Provide the [x, y] coordinate of the cell's center where the given text is located.  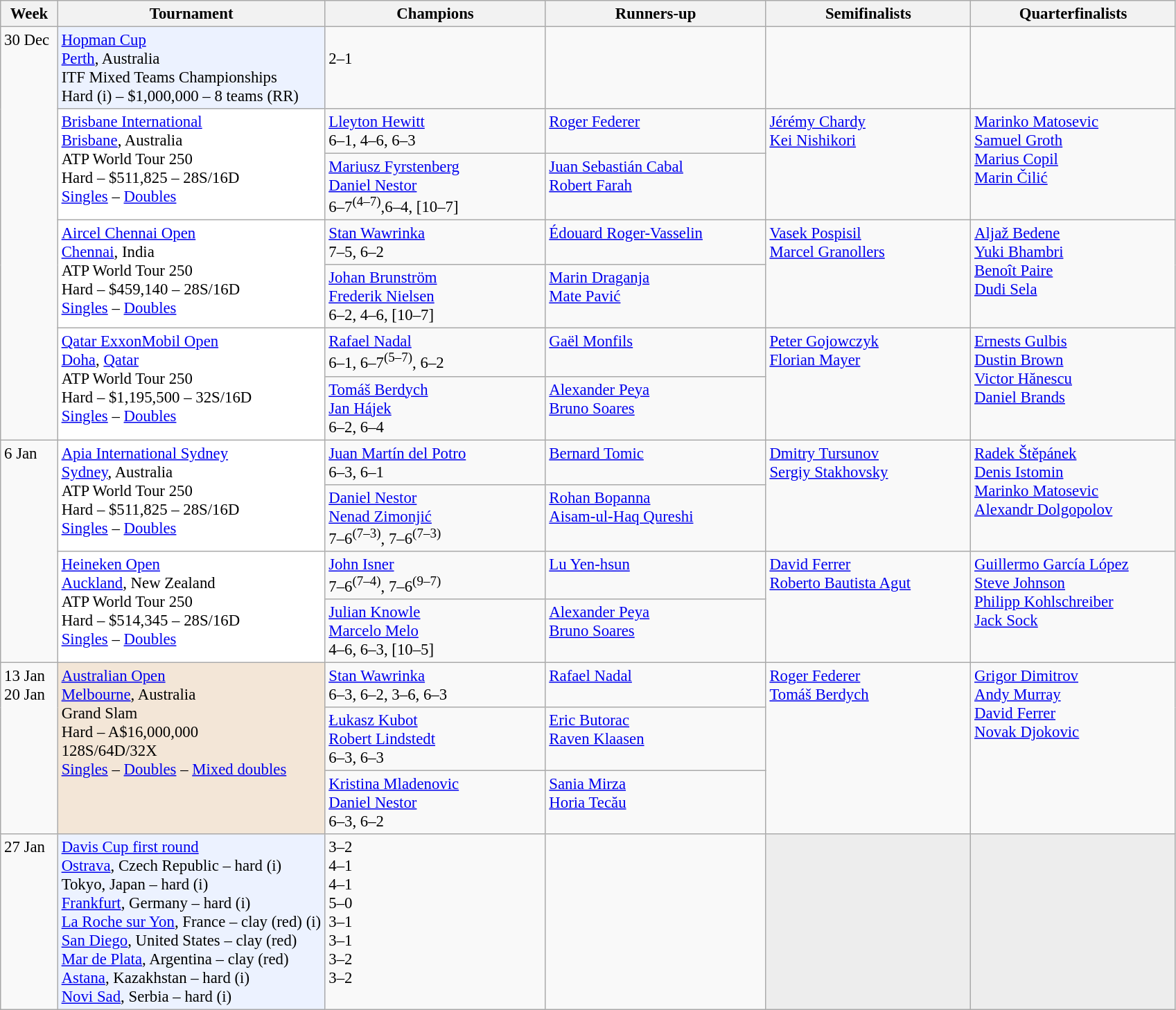
Johan Brunström Frederik Nielsen6–2, 4–6, [10–7] [435, 296]
Hopman CupPerth, AustraliaITF Mixed Teams Championships Hard (i) – $1,000,000 – 8 teams (RR) [191, 68]
Gaël Monfils [656, 352]
Jérémy Chardy Kei Nishikori [868, 165]
Quarterfinalists [1073, 14]
Bernard Tomic [656, 463]
Juan Martín del Potro6–3, 6–1 [435, 463]
Stan Wawrinka7–5, 6–2 [435, 242]
Sania Mirza Horia Tecău [656, 803]
Qatar ExxonMobil Open Doha, QatarATP World Tour 250Hard – $1,195,500 – 32S/16D Singles – Doubles [191, 384]
Lu Yen-hsun [656, 575]
Semifinalists [868, 14]
Julian Knowle Marcelo Melo4–6, 6–3, [10–5] [435, 631]
13 Jan20 Jan [29, 748]
Aircel Chennai Open Chennai, IndiaATP World Tour 250Hard – $459,140 – 28S/16DSingles – Doubles [191, 274]
Peter Gojowczyk Florian Mayer [868, 384]
Roger Federer [656, 132]
2–1 [435, 68]
Marinko Matosevic Samuel Groth Marius Copil Marin Čilić [1073, 165]
Marin Draganja Mate Pavić [656, 296]
Grigor Dimitrov Andy Murray David Ferrer Novak Djokovic [1073, 748]
David Ferrer Roberto Bautista Agut [868, 607]
Apia International Sydney Sydney, AustraliaATP World Tour 250Hard – $511,825 – 28S/16D Singles – Doubles [191, 496]
27 Jan [29, 922]
Stan Wawrinka6–3, 6–2, 3–6, 6–3 [435, 684]
John Isner7–6(7–4), 7–6(9–7) [435, 575]
Vasek Pospisil Marcel Granollers [868, 274]
Juan Sebastián Cabal Robert Farah [656, 187]
Eric Butorac Raven Klaasen [656, 739]
Radek Štěpánek Denis Istomin Marinko Matosevic Alexandr Dolgopolov [1073, 496]
Lleyton Hewitt6–1, 4–6, 6–3 [435, 132]
Guillermo García López Steve Johnson Philipp Kohlschreiber Jack Sock [1073, 607]
Rafael Nadal6–1, 6–7(5–7), 6–2 [435, 352]
Łukasz Kubot Robert Lindstedt6–3, 6–3 [435, 739]
Aljaž Bedene Yuki Bhambri Benoît Paire Dudi Sela [1073, 274]
Daniel Nestor Nenad Zimonjić7–6(7–3), 7–6(7–3) [435, 517]
Rafael Nadal [656, 684]
Ernests Gulbis Dustin Brown Victor Hănescu Daniel Brands [1073, 384]
Australian Open Melbourne, AustraliaGrand SlamHard – A$16,000,000128S/64D/32XSingles – Doubles – Mixed doubles [191, 748]
Tomáš Berdych Jan Hájek6–2, 6–4 [435, 408]
Kristina Mladenovic Daniel Nestor6–3, 6–2 [435, 803]
Week [29, 14]
30 Dec [29, 233]
Dmitry Tursunov Sergiy Stakhovsky [868, 496]
Rohan Bopanna Aisam-ul-Haq Qureshi [656, 517]
6 Jan [29, 551]
Mariusz Fyrstenberg Daniel Nestor6–7(4–7),6–4, [10–7] [435, 187]
Édouard Roger-Vasselin [656, 242]
Heineken Open Auckland, New ZealandATP World Tour 250Hard – $514,345 – 28S/16D Singles – Doubles [191, 607]
Brisbane International Brisbane, AustraliaATP World Tour 250 Hard – $511,825 – 28S/16D Singles – Doubles [191, 165]
Runners-up [656, 14]
Champions [435, 14]
Roger Federer Tomáš Berdych [868, 748]
Tournament [191, 14]
3–2 4–1 4–1 5–0 3–1 3–1 3–2 3–2 [435, 922]
